Detect which cell encompasses the target text, then output its (X, Y) center coordinate. 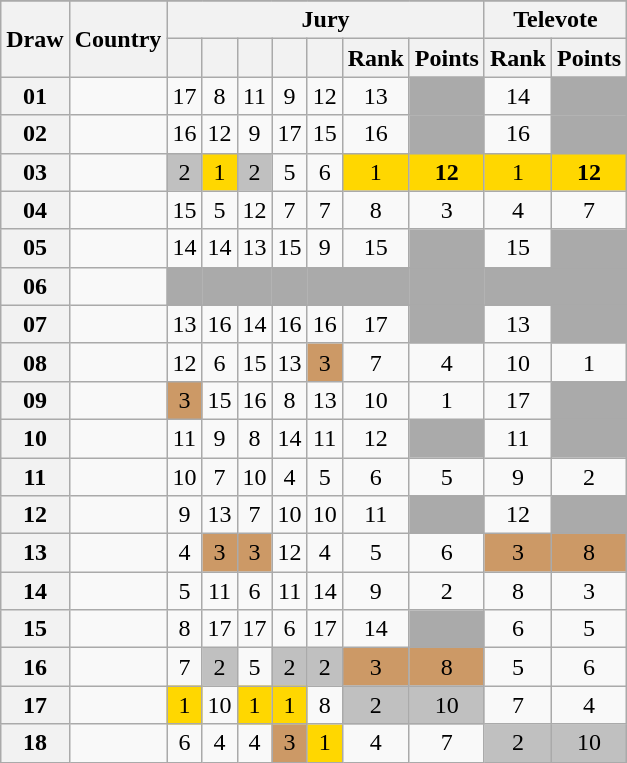
06 (35, 286)
09 (35, 400)
02 (35, 134)
18 (35, 743)
04 (35, 210)
03 (35, 172)
01 (35, 96)
07 (35, 324)
05 (35, 248)
Country (118, 39)
08 (35, 362)
Jury (326, 20)
Draw (35, 39)
Televote (555, 20)
